Return (X, Y) of the center of cell containing provided text 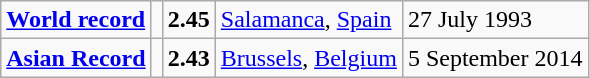
2.45 (188, 20)
Asian Record (76, 58)
27 July 1993 (495, 20)
Salamanca, Spain (308, 20)
Brussels, Belgium (308, 58)
5 September 2014 (495, 58)
World record (76, 20)
2.43 (188, 58)
